Identify which cell holds the provided text, then report its [x, y] central coordinate. 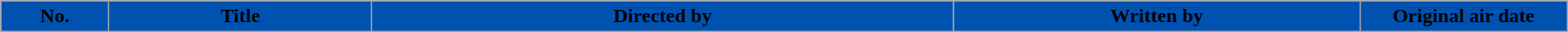
Directed by [662, 16]
Title [240, 16]
Written by [1156, 16]
Original air date [1464, 16]
No. [55, 16]
